Extract the (x, y) coordinate from the center of the cell holding the provided text.  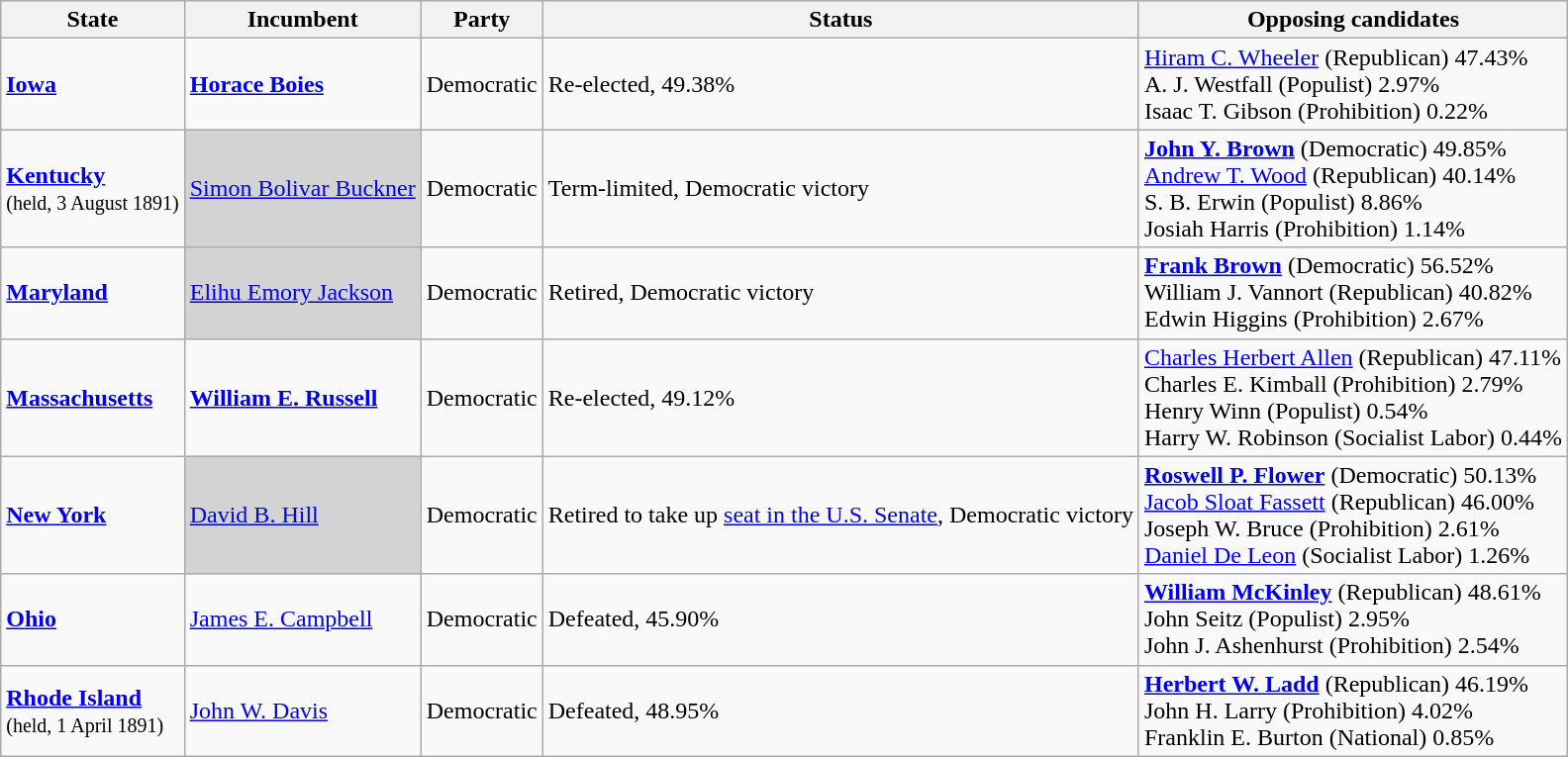
Term-limited, Democratic victory (840, 188)
Elihu Emory Jackson (303, 293)
John W. Davis (303, 710)
Opposing candidates (1352, 20)
Maryland (93, 293)
Defeated, 48.95% (840, 710)
Re-elected, 49.12% (840, 398)
Iowa (93, 84)
Massachusetts (93, 398)
Party (481, 20)
Status (840, 20)
James E. Campbell (303, 619)
Herbert W. Ladd (Republican) 46.19%John H. Larry (Prohibition) 4.02%Franklin E. Burton (National) 0.85% (1352, 710)
Hiram C. Wheeler (Republican) 47.43%A. J. Westfall (Populist) 2.97%Isaac T. Gibson (Prohibition) 0.22% (1352, 84)
Kentucky(held, 3 August 1891) (93, 188)
Retired, Democratic victory (840, 293)
Simon Bolivar Buckner (303, 188)
Horace Boies (303, 84)
Rhode Island(held, 1 April 1891) (93, 710)
New York (93, 515)
Roswell P. Flower (Democratic) 50.13%Jacob Sloat Fassett (Republican) 46.00%Joseph W. Bruce (Prohibition) 2.61%Daniel De Leon (Socialist Labor) 1.26% (1352, 515)
John Y. Brown (Democratic) 49.85%Andrew T. Wood (Republican) 40.14%S. B. Erwin (Populist) 8.86%Josiah Harris (Prohibition) 1.14% (1352, 188)
Ohio (93, 619)
Retired to take up seat in the U.S. Senate, Democratic victory (840, 515)
David B. Hill (303, 515)
William E. Russell (303, 398)
Frank Brown (Democratic) 56.52%William J. Vannort (Republican) 40.82%Edwin Higgins (Prohibition) 2.67% (1352, 293)
State (93, 20)
Charles Herbert Allen (Republican) 47.11%Charles E. Kimball (Prohibition) 2.79%Henry Winn (Populist) 0.54%Harry W. Robinson (Socialist Labor) 0.44% (1352, 398)
Re-elected, 49.38% (840, 84)
Incumbent (303, 20)
William McKinley (Republican) 48.61%John Seitz (Populist) 2.95%John J. Ashenhurst (Prohibition) 2.54% (1352, 619)
Defeated, 45.90% (840, 619)
